For the text-containing cell, return its midpoint in [X, Y] coordinate format. 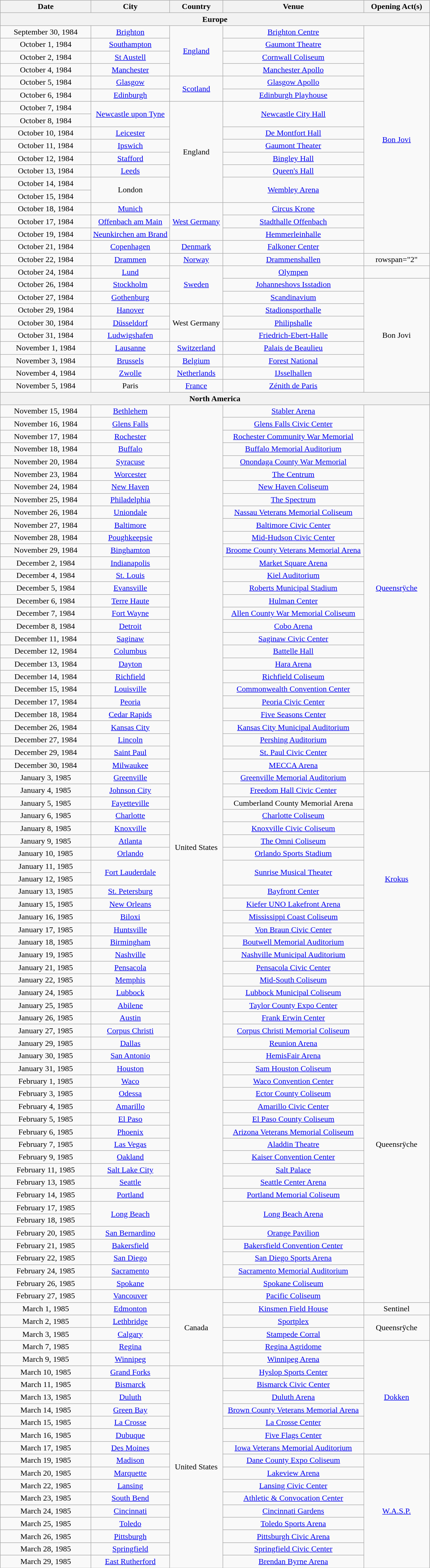
Athletic & Convocation Center [293, 1498]
Venue [293, 7]
Taylor County Expo Center [293, 1005]
Mid-South Coliseum [293, 980]
Zwolle [130, 373]
March 19, 1985 [46, 1460]
March 10, 1985 [46, 1372]
October 2, 1984 [46, 57]
MECCA Arena [293, 765]
February 7, 1985 [46, 1144]
January 5, 1985 [46, 803]
St. Louis [130, 576]
Stabler Arena [293, 411]
October 8, 1984 [46, 120]
Duluth Arena [293, 1397]
Zénith de Paris [293, 386]
Queen's Hall [293, 171]
Reunion Arena [293, 1043]
Charlotte Coliseum [293, 816]
Brendan Byrne Arena [293, 1561]
January 8, 1985 [46, 828]
Las Vegas [130, 1144]
Kansas City [130, 727]
Greenville [130, 778]
December 17, 1984 [46, 702]
March 20, 1985 [46, 1473]
Detroit [130, 626]
December 7, 1984 [46, 613]
December 29, 1984 [46, 752]
January 31, 1985 [46, 1068]
Paris [130, 386]
Sweden [196, 285]
Des Moines [130, 1448]
Milwaukee [130, 765]
Long Beach [130, 1214]
Orlando [130, 854]
Nashville Municipal Auditorium [293, 955]
Kiel Auditorium [293, 576]
October 14, 1984 [46, 184]
Nassau Veterans Memorial Coliseum [293, 512]
Netherlands [196, 373]
Arizona Veterans Memorial Coliseum [293, 1132]
Hanover [130, 310]
January 18, 1985 [46, 942]
October 13, 1984 [46, 171]
Waco [130, 1081]
Green Bay [130, 1410]
Kinsmen Field House [293, 1309]
Brighton [130, 32]
New Orleans [130, 904]
February 4, 1985 [46, 1106]
Dayton [130, 664]
February 5, 1985 [46, 1119]
Southampton [130, 45]
Neunkirchen am Brand [130, 234]
Norway [196, 259]
Five Seasons Center [293, 714]
Columbus [130, 651]
Phoenix [130, 1132]
San Diego [130, 1258]
Regina [130, 1346]
Regina Agridome [293, 1346]
October 17, 1984 [46, 222]
March 23, 1985 [46, 1498]
Marquette [130, 1473]
Sacramento [130, 1271]
February 1, 1985 [46, 1081]
Roberts Municipal Stadium [293, 588]
Dubuque [130, 1435]
Forest National [293, 360]
Fayetteville [130, 803]
Cincinnati [130, 1511]
France [196, 386]
November 4, 1984 [46, 373]
Rochester Community War Memorial [293, 436]
December 26, 1984 [46, 727]
Country [196, 7]
November 18, 1984 [46, 449]
Broome County Veterans Memorial Arena [293, 550]
January 3, 1985 [46, 778]
March 29, 1985 [46, 1561]
October 7, 1984 [46, 108]
Portland [130, 1195]
February 27, 1985 [46, 1296]
Cornwall Coliseum [293, 57]
October 21, 1984 [46, 247]
October 18, 1984 [46, 209]
October 6, 1984 [46, 95]
Circus Krone [293, 209]
rowspan="2" [396, 259]
Brussels [130, 360]
Binghamton [130, 550]
La Crosse Center [293, 1423]
Leeds [130, 171]
February 26, 1985 [46, 1283]
December 6, 1984 [46, 601]
Pershing Auditorium [293, 740]
Glasgow [130, 82]
February 11, 1985 [46, 1169]
Ector County Coliseum [293, 1094]
December 12, 1984 [46, 651]
Lansing [130, 1486]
St. Paul Civic Center [293, 752]
Bismarck [130, 1385]
Corpus Christi [130, 1031]
December 18, 1984 [46, 714]
December 11, 1984 [46, 639]
February 3, 1985 [46, 1094]
Dane County Expo Coliseum [293, 1460]
City [130, 7]
Gothenburg [130, 297]
Nashville [130, 955]
Cobo Arena [293, 626]
October 29, 1984 [46, 310]
Opening Act(s) [396, 7]
Indianapolis [130, 563]
March 16, 1985 [46, 1435]
South Bend [130, 1498]
November 29, 1984 [46, 550]
Lansing Civic Center [293, 1486]
Fort Wayne [130, 613]
October 27, 1984 [46, 297]
El Paso County Coliseum [293, 1119]
Falkoner Center [293, 247]
Lincoln [130, 740]
Birmingham [130, 942]
December 8, 1984 [46, 626]
January 22, 1985 [46, 980]
January 26, 1985 [46, 1018]
Friedrich-Ebert-Halle [293, 335]
Drammenshallen [293, 259]
Lethbridge [130, 1321]
Frank Erwin Center [293, 1018]
Sportplex [293, 1321]
Seattle [130, 1182]
February 21, 1985 [46, 1245]
Pensacola Civic Center [293, 968]
Pacific Coliseum [293, 1296]
Von Braun Civic Center [293, 929]
Sunrise Musical Theater [293, 873]
London [130, 190]
Drammen [130, 259]
Saint Paul [130, 752]
November 16, 1984 [46, 424]
January 9, 1985 [46, 841]
Amarillo [130, 1106]
St Austell [130, 57]
January 30, 1985 [46, 1056]
The Omni Coliseum [293, 841]
Winnipeg [130, 1359]
March 22, 1985 [46, 1486]
Bayfront Center [293, 891]
Long Beach Arena [293, 1214]
March 25, 1985 [46, 1523]
Toledo [130, 1523]
Scotland [196, 89]
November 28, 1984 [46, 537]
San Bernardino [130, 1233]
Hyslop Sports Center [293, 1372]
March 17, 1985 [46, 1448]
Newcastle City Hall [293, 114]
Glens Falls [130, 424]
Richfield [130, 677]
March 11, 1985 [46, 1385]
Hara Arena [293, 664]
Portland Memorial Coliseum [293, 1195]
De Montfort Hall [293, 133]
Orlando Sports Stadium [293, 854]
Switzerland [196, 348]
Greenville Memorial Auditorium [293, 778]
Biloxi [130, 917]
January 11, 1985 [46, 866]
March 3, 1985 [46, 1334]
Abilene [130, 1005]
Lausanne [130, 348]
October 30, 1984 [46, 323]
March 26, 1985 [46, 1536]
Lund [130, 272]
Brown County Veterans Memorial Arena [293, 1410]
Stadionsporthalle [293, 310]
Buffalo Memorial Auditorium [293, 449]
December 27, 1984 [46, 740]
Buffalo [130, 449]
Saginaw Civic Center [293, 639]
San Antonio [130, 1056]
Krokus [396, 879]
Glasgow Apollo [293, 82]
Canada [196, 1328]
New Haven Coliseum [293, 487]
Munich [130, 209]
Freedom Hall Civic Center [293, 790]
Baltimore Civic Center [293, 525]
W.A.S.P. [396, 1511]
The Centrum [293, 474]
Peoria Civic Center [293, 702]
October 31, 1984 [46, 335]
November 17, 1984 [46, 436]
Ludwigshafen [130, 335]
November 24, 1984 [46, 487]
Philipshalle [293, 323]
Knoxville [130, 828]
Cumberland County Memorial Arena [293, 803]
Huntsville [130, 929]
January 17, 1985 [46, 929]
Fort Lauderdale [130, 873]
Lakeview Arena [293, 1473]
Bethlehem [130, 411]
Bakersfield [130, 1245]
Aladdin Theatre [293, 1144]
Odessa [130, 1094]
Allen County War Memorial Coliseum [293, 613]
Onondaga County War Memorial [293, 462]
October 5, 1984 [46, 82]
Market Square Arena [293, 563]
Austin [130, 1018]
Amarillo Civic Center [293, 1106]
Johanneshovs Isstadion [293, 285]
Cincinnati Gardens [293, 1511]
January 24, 1985 [46, 993]
Winnipeg Arena [293, 1359]
January 19, 1985 [46, 955]
Bingley Hall [293, 158]
Offenbach am Main [130, 222]
November 23, 1984 [46, 474]
January 15, 1985 [46, 904]
Baltimore [130, 525]
Johnson City [130, 790]
March 2, 1985 [46, 1321]
October 11, 1984 [46, 145]
Poughkeepsie [130, 537]
Belgium [196, 360]
January 21, 1985 [46, 968]
January 16, 1985 [46, 917]
December 13, 1984 [46, 664]
Salt Palace [293, 1169]
Europe [215, 19]
Salt Lake City [130, 1169]
December 15, 1984 [46, 689]
Mississippi Coast Coliseum [293, 917]
October 12, 1984 [46, 158]
Springfield Civic Center [293, 1549]
December 14, 1984 [46, 677]
February 18, 1985 [46, 1220]
St. Petersburg [130, 891]
Philadelphia [130, 500]
Stockholm [130, 285]
March 14, 1985 [46, 1410]
Knoxville Civic Coliseum [293, 828]
March 28, 1985 [46, 1549]
February 17, 1985 [46, 1208]
Pittsburgh [130, 1536]
Edmonton [130, 1309]
December 4, 1984 [46, 576]
Terre Haute [130, 601]
Orange Pavilion [293, 1233]
February 20, 1985 [46, 1233]
March 24, 1985 [46, 1511]
Dokken [396, 1397]
New Haven [130, 487]
Mid-Hudson Civic Center [293, 537]
Wembley Arena [293, 190]
Leicester [130, 133]
Oakland [130, 1157]
HemisFair Arena [293, 1056]
Scandinavium [293, 297]
November 5, 1984 [46, 386]
Gaumont Theatre [293, 45]
El Paso [130, 1119]
Glens Falls Civic Center [293, 424]
Sam Houston Coliseum [293, 1068]
Vancouver [130, 1296]
January 6, 1985 [46, 816]
November 25, 1984 [46, 500]
East Rutherford [130, 1561]
Madison [130, 1460]
Date [46, 7]
Corpus Christi Memorial Coliseum [293, 1031]
Gaumont Theater [293, 145]
Worcester [130, 474]
Waco Convention Center [293, 1081]
Saginaw [130, 639]
Copenhagen [130, 247]
Battelle Hall [293, 651]
Five Flags Center [293, 1435]
February 13, 1985 [46, 1182]
Dallas [130, 1043]
The Spectrum [293, 500]
October 15, 1984 [46, 196]
Düsseldorf [130, 323]
Commonwealth Convention Center [293, 689]
October 22, 1984 [46, 259]
Springfield [130, 1549]
Sentinel [396, 1309]
Lubbock Municipal Coliseum [293, 993]
March 13, 1985 [46, 1397]
February 14, 1985 [46, 1195]
October 10, 1984 [46, 133]
Kansas City Municipal Auditorium [293, 727]
February 9, 1985 [46, 1157]
Hemmerleinhalle [293, 234]
January 25, 1985 [46, 1005]
Kiefer UNO Lakefront Arena [293, 904]
Syracuse [130, 462]
Sacramento Memorial Auditorium [293, 1271]
Iowa Veterans Memorial Auditorium [293, 1448]
Spokane Coliseum [293, 1283]
Rochester [130, 436]
November 15, 1984 [46, 411]
Bakersfield Convention Center [293, 1245]
Stadthalle Offenbach [293, 222]
Seattle Center Arena [293, 1182]
Calgary [130, 1334]
November 1, 1984 [46, 348]
January 13, 1985 [46, 891]
November 3, 1984 [46, 360]
January 12, 1985 [46, 879]
Lubbock [130, 993]
March 15, 1985 [46, 1423]
Manchester [130, 70]
Louisville [130, 689]
January 29, 1985 [46, 1043]
La Crosse [130, 1423]
Uniondale [130, 512]
Boutwell Memorial Auditorium [293, 942]
Edinburgh [130, 95]
Spokane [130, 1283]
Manchester Apollo [293, 70]
IJsselhallen [293, 373]
October 4, 1984 [46, 70]
Atlanta [130, 841]
February 24, 1985 [46, 1271]
Bismarck Civic Center [293, 1385]
February 6, 1985 [46, 1132]
Cedar Rapids [130, 714]
November 27, 1984 [46, 525]
Ipswich [130, 145]
Hulman Center [293, 601]
December 2, 1984 [46, 563]
October 26, 1984 [46, 285]
January 4, 1985 [46, 790]
Kaiser Convention Center [293, 1157]
Charlotte [130, 816]
October 19, 1984 [46, 234]
Houston [130, 1068]
January 10, 1985 [46, 854]
Duluth [130, 1397]
Toledo Sports Arena [293, 1523]
December 5, 1984 [46, 588]
Denmark [196, 247]
Memphis [130, 980]
January 27, 1985 [46, 1031]
Richfield Coliseum [293, 677]
Edinburgh Playhouse [293, 95]
Brighton Centre [293, 32]
Olympen [293, 272]
October 24, 1984 [46, 272]
Evansville [130, 588]
December 30, 1984 [46, 765]
Newcastle upon Tyne [130, 114]
March 1, 1985 [46, 1309]
November 20, 1984 [46, 462]
San Diego Sports Arena [293, 1258]
Pittsburgh Civic Arena [293, 1536]
Pensacola [130, 968]
March 7, 1985 [46, 1346]
September 30, 1984 [46, 32]
February 22, 1985 [46, 1258]
Stafford [130, 158]
Grand Forks [130, 1372]
November 26, 1984 [46, 512]
North America [215, 399]
Palais de Beaulieu [293, 348]
March 9, 1985 [46, 1359]
Stampede Corral [293, 1334]
Peoria [130, 702]
October 1, 1984 [46, 45]
